Capture the cell that displays the provided text and extract its (X, Y) central coordinate. 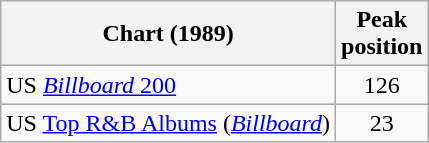
126 (382, 85)
Chart (1989) (168, 34)
US Top R&B Albums (Billboard) (168, 123)
23 (382, 123)
Peakposition (382, 34)
US Billboard 200 (168, 85)
